Identify which cell holds the provided text, then report its (X, Y) central coordinate. 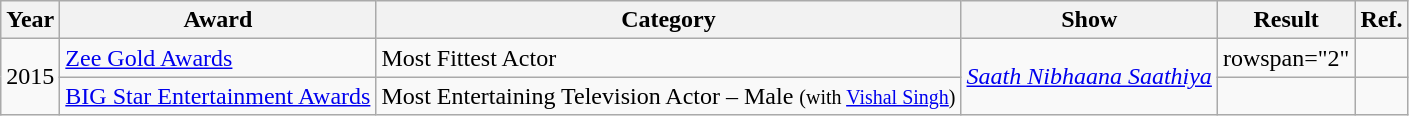
Zee Gold Awards (218, 58)
rowspan="2" (1286, 58)
Ref. (1382, 20)
Year (30, 20)
Show (1089, 20)
2015 (30, 77)
Category (668, 20)
Most Fittest Actor (668, 58)
BIG Star Entertainment Awards (218, 96)
Saath Nibhaana Saathiya (1089, 77)
Result (1286, 20)
Most Entertaining Television Actor – Male (with Vishal Singh) (668, 96)
Award (218, 20)
